Find where the given text appears and provide that cell's center as [x, y] coordinate. 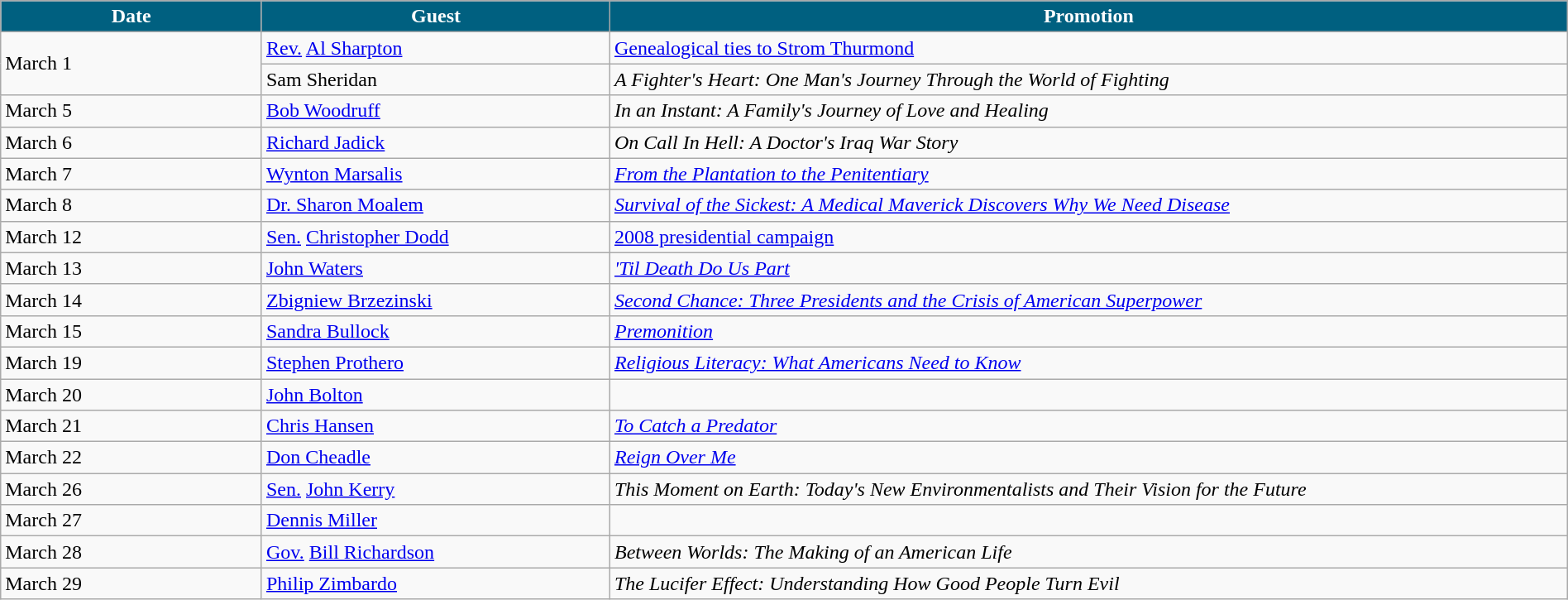
John Bolton [435, 395]
This Moment on Earth: Today's New Environmentalists and Their Vision for the Future [1088, 489]
A Fighter's Heart: One Man's Journey Through the World of Fighting [1088, 79]
Date [131, 17]
March 1 [131, 64]
The Lucifer Effect: Understanding How Good People Turn Evil [1088, 583]
Richard Jadick [435, 142]
Between Worlds: The Making of an American Life [1088, 552]
March 22 [131, 458]
March 14 [131, 300]
March 28 [131, 552]
Philip Zimbardo [435, 583]
Premonition [1088, 331]
March 19 [131, 362]
Wynton Marsalis [435, 174]
March 15 [131, 331]
On Call In Hell: A Doctor's Iraq War Story [1088, 142]
Genealogical ties to Strom Thurmond [1088, 48]
Dr. Sharon Moalem [435, 205]
'Til Death Do Us Part [1088, 268]
To Catch a Predator [1088, 426]
March 21 [131, 426]
Stephen Prothero [435, 362]
March 6 [131, 142]
March 5 [131, 111]
Don Cheadle [435, 458]
March 20 [131, 395]
Reign Over Me [1088, 458]
Religious Literacy: What Americans Need to Know [1088, 362]
John Waters [435, 268]
Zbigniew Brzezinski [435, 300]
Bob Woodruff [435, 111]
March 8 [131, 205]
March 29 [131, 583]
March 27 [131, 521]
March 13 [131, 268]
Sen. Christopher Dodd [435, 237]
Dennis Miller [435, 521]
Survival of the Sickest: A Medical Maverick Discovers Why We Need Disease [1088, 205]
Sam Sheridan [435, 79]
March 12 [131, 237]
Promotion [1088, 17]
Rev. Al Sharpton [435, 48]
Guest [435, 17]
Second Chance: Three Presidents and the Crisis of American Superpower [1088, 300]
Gov. Bill Richardson [435, 552]
Sen. John Kerry [435, 489]
2008 presidential campaign [1088, 237]
March 7 [131, 174]
Chris Hansen [435, 426]
March 26 [131, 489]
In an Instant: A Family's Journey of Love and Healing [1088, 111]
Sandra Bullock [435, 331]
From the Plantation to the Penitentiary [1088, 174]
